Locate the cell with the specified text and output its (X, Y) center coordinate. 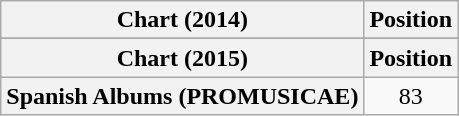
Spanish Albums (PROMUSICAE) (182, 96)
Chart (2015) (182, 58)
83 (411, 96)
Chart (2014) (182, 20)
